Pinpoint the cell where the given text exists, returning its (x, y) midpoint coordinate. 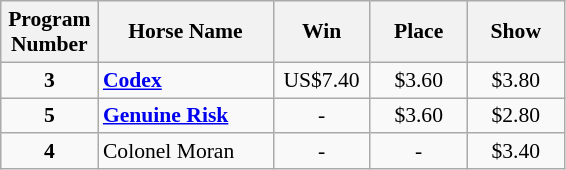
$3.80 (516, 80)
Show (516, 32)
Horse Name (186, 32)
4 (50, 152)
Program Number (50, 32)
Codex (186, 80)
Place (418, 32)
Genuine Risk (186, 116)
Win (322, 32)
Colonel Moran (186, 152)
$3.40 (516, 152)
5 (50, 116)
US$7.40 (322, 80)
$2.80 (516, 116)
3 (50, 80)
